Provide the (x, y) coordinate of the cell's center where the given text is located.  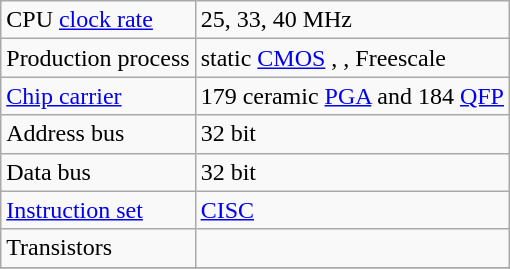
Data bus (98, 172)
Chip carrier (98, 96)
25, 33, 40 MHz (352, 20)
Production process (98, 58)
CPU clock rate (98, 20)
Transistors (98, 248)
CISC (352, 210)
static CMOS , , Freescale (352, 58)
Instruction set (98, 210)
Address bus (98, 134)
179 ceramic PGA and 184 QFP (352, 96)
